From the cell containing the given text, extract its center point as [x, y] coordinate. 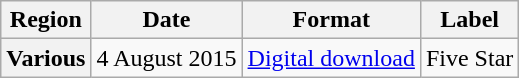
Digital download [331, 58]
Region [46, 20]
Label [469, 20]
Various [46, 58]
Five Star [469, 58]
Date [166, 20]
4 August 2015 [166, 58]
Format [331, 20]
